Provide the [x, y] coordinate of the cell's center where the given text is located.  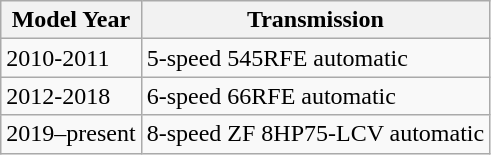
2012-2018 [71, 96]
5-speed 545RFE automatic [316, 58]
2010-2011 [71, 58]
6-speed 66RFE automatic [316, 96]
2019–present [71, 134]
Model Year [71, 20]
Transmission [316, 20]
8-speed ZF 8HP75-LCV automatic [316, 134]
